Provide the [x, y] coordinate of the cell's center where the given text is located.  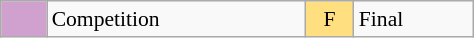
Final [414, 19]
Competition [176, 19]
F [330, 19]
